For the text-containing cell, return its midpoint in (X, Y) coordinate format. 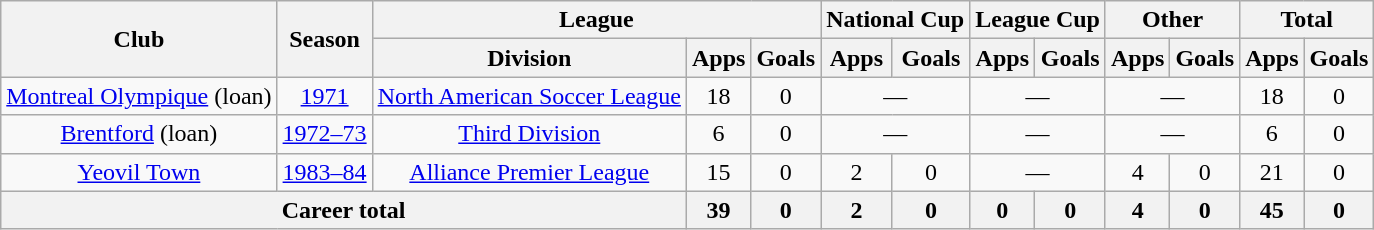
45 (1272, 210)
39 (718, 210)
Alliance Premier League (529, 172)
Montreal Olympique (loan) (139, 96)
1983–84 (324, 172)
1971 (324, 96)
Club (139, 39)
21 (1272, 172)
15 (718, 172)
Season (324, 39)
Division (529, 58)
Brentford (loan) (139, 134)
National Cup (896, 20)
Third Division (529, 134)
1972–73 (324, 134)
Total (1307, 20)
Career total (344, 210)
Yeovil Town (139, 172)
League (596, 20)
Other (1172, 20)
North American Soccer League (529, 96)
League Cup (1038, 20)
